Scan for the cell matching the given text and deliver its (x, y) coordinate at center. 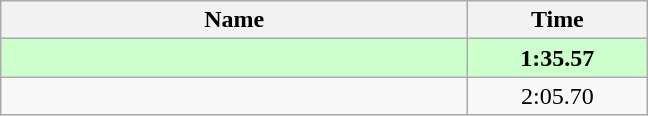
2:05.70 (558, 96)
Time (558, 20)
Name (234, 20)
1:35.57 (558, 58)
